Return the (X, Y) coordinate for the center point of the cell that contains the specified text.  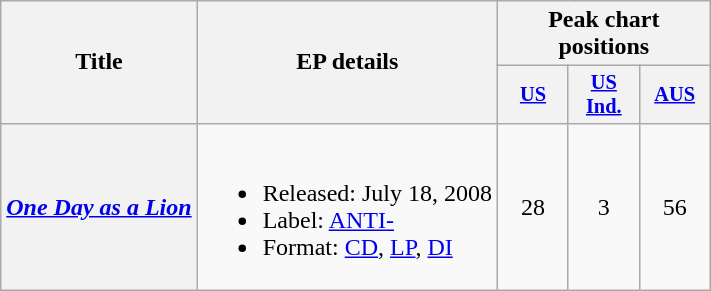
One Day as a Lion (99, 206)
US (534, 95)
Released: July 18, 2008Label: ANTI-Format: CD, LP, DI (347, 206)
28 (534, 206)
Peak chart positions (604, 34)
USInd. (604, 95)
3 (604, 206)
EP details (347, 62)
AUS (674, 95)
Title (99, 62)
56 (674, 206)
